Pinpoint the cell where the given text exists, returning its [x, y] midpoint coordinate. 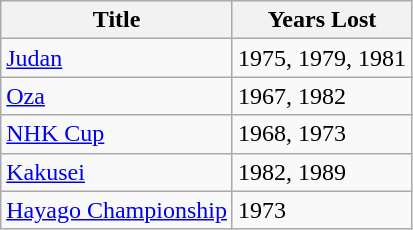
Title [117, 20]
1975, 1979, 1981 [322, 58]
Judan [117, 58]
Kakusei [117, 172]
Oza [117, 96]
1973 [322, 210]
NHK Cup [117, 134]
1982, 1989 [322, 172]
Hayago Championship [117, 210]
Years Lost [322, 20]
1968, 1973 [322, 134]
1967, 1982 [322, 96]
